Detect which cell encompasses the target text, then output its (X, Y) center coordinate. 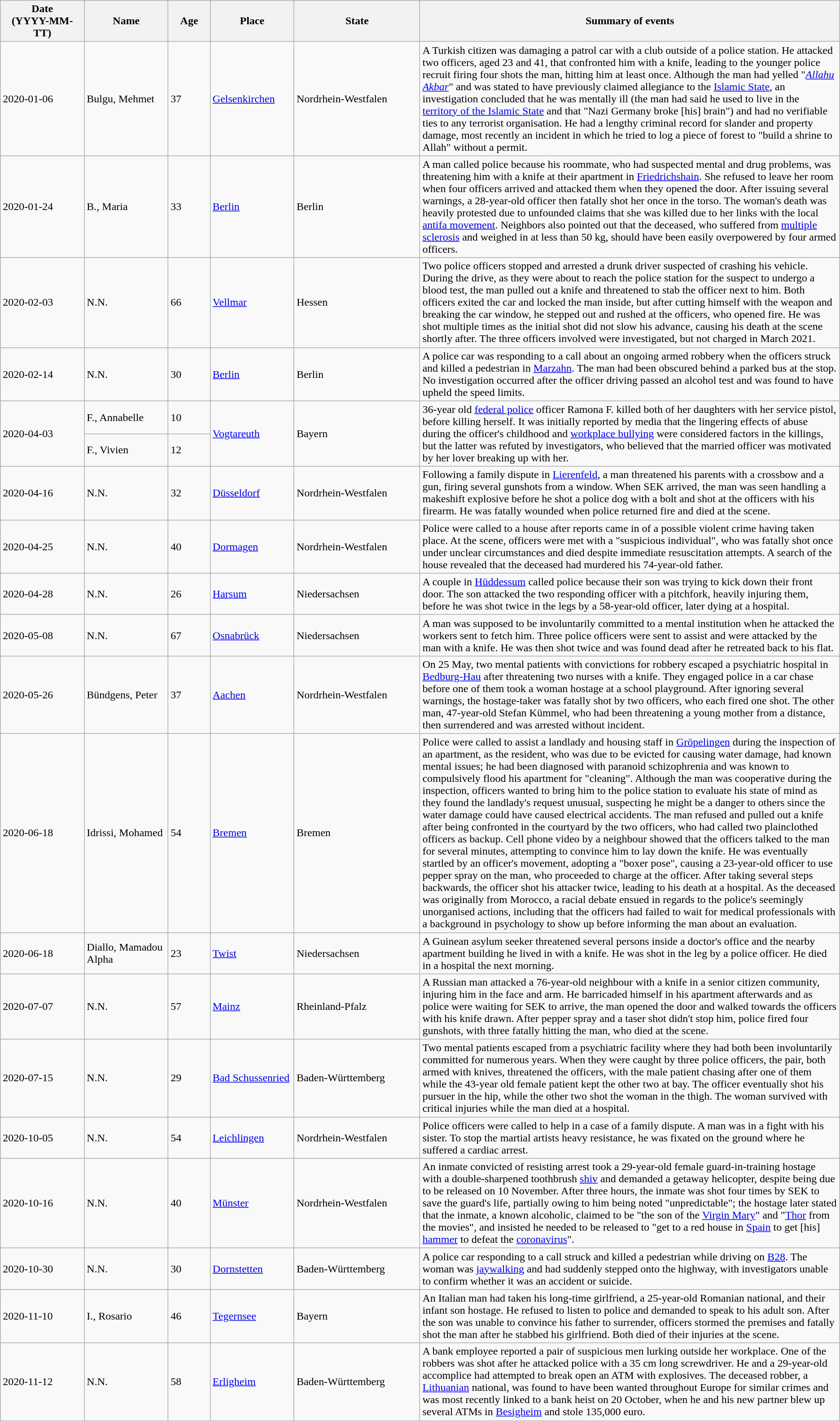
Vellmar (252, 303)
29 (189, 1078)
Place (252, 21)
67 (189, 635)
Leichlingen (252, 1138)
2020-01-24 (42, 206)
46 (189, 1316)
2020-04-16 (42, 493)
Diallo, Mamadou Alpha (127, 953)
66 (189, 303)
Bad Schussenried (252, 1078)
12 (189, 450)
Summary of events (630, 21)
F., Vivien (127, 450)
Age (189, 21)
32 (189, 493)
Rheinland-Pfalz (357, 1007)
Mainz (252, 1007)
2020-02-14 (42, 374)
Dormagen (252, 547)
2020-04-03 (42, 434)
I., Rosario (127, 1316)
2020-02-03 (42, 303)
33 (189, 206)
Idrissi, Mohamed (127, 833)
Erligheim (252, 1382)
Tegernsee (252, 1316)
Bulgu, Mehmet (127, 99)
Name (127, 21)
2020-01-06 (42, 99)
2020-07-15 (42, 1078)
2020-04-25 (42, 547)
2020-11-12 (42, 1382)
Twist (252, 953)
2020-11-10 (42, 1316)
Dornstetten (252, 1269)
F., Annabelle (127, 417)
Düsseldorf (252, 493)
Bündgens, Peter (127, 695)
State (357, 21)
Hessen (357, 303)
Vogtareuth (252, 434)
2020-05-08 (42, 635)
26 (189, 594)
Aachen (252, 695)
Gelsenkirchen (252, 99)
Münster (252, 1203)
57 (189, 1007)
2020-10-16 (42, 1203)
58 (189, 1382)
2020-04-28 (42, 594)
B., Maria (127, 206)
Osnabrück (252, 635)
2020-10-30 (42, 1269)
2020-07-07 (42, 1007)
2020-10-05 (42, 1138)
10 (189, 417)
Harsum (252, 594)
23 (189, 953)
Date(YYYY-MM-TT) (42, 21)
2020-05-26 (42, 695)
